Return the [X, Y] coordinate for the center point of the cell that contains the specified text.  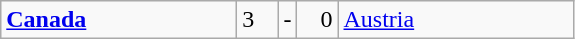
Canada [119, 20]
0 [318, 20]
Austria [456, 20]
- [288, 20]
3 [258, 20]
